For the text-containing cell, return its midpoint in [X, Y] coordinate format. 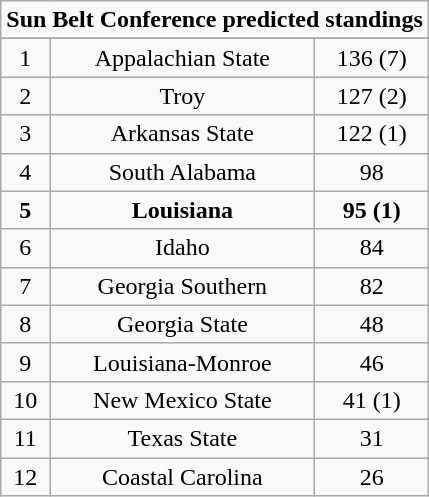
7 [26, 286]
Idaho [182, 248]
South Alabama [182, 172]
84 [372, 248]
Georgia State [182, 324]
4 [26, 172]
10 [26, 400]
46 [372, 362]
3 [26, 134]
Appalachian State [182, 58]
127 (2) [372, 96]
11 [26, 438]
5 [26, 210]
122 (1) [372, 134]
26 [372, 477]
Coastal Carolina [182, 477]
95 (1) [372, 210]
Troy [182, 96]
82 [372, 286]
Georgia Southern [182, 286]
Sun Belt Conference predicted standings [215, 20]
New Mexico State [182, 400]
8 [26, 324]
31 [372, 438]
Texas State [182, 438]
Louisiana-Monroe [182, 362]
1 [26, 58]
136 (7) [372, 58]
9 [26, 362]
Arkansas State [182, 134]
41 (1) [372, 400]
6 [26, 248]
98 [372, 172]
48 [372, 324]
12 [26, 477]
Louisiana [182, 210]
2 [26, 96]
